Find where the given text appears and provide that cell's center as [x, y] coordinate. 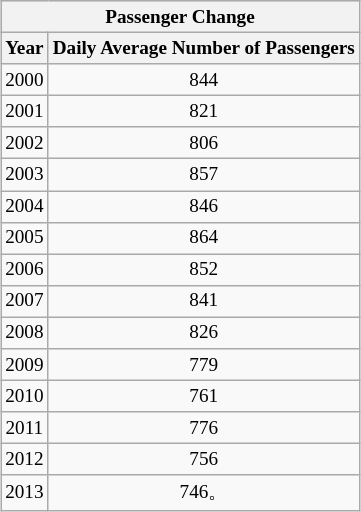
2006 [25, 270]
2002 [25, 143]
Year [25, 48]
2000 [25, 80]
852 [204, 270]
841 [204, 301]
846 [204, 206]
761 [204, 396]
Passenger Change [180, 17]
821 [204, 111]
2010 [25, 396]
2012 [25, 460]
844 [204, 80]
826 [204, 333]
2007 [25, 301]
2008 [25, 333]
2013 [25, 492]
857 [204, 175]
2004 [25, 206]
2001 [25, 111]
756 [204, 460]
864 [204, 238]
Daily Average Number of Passengers [204, 48]
2011 [25, 428]
806 [204, 143]
776 [204, 428]
2003 [25, 175]
779 [204, 365]
746。 [204, 492]
2009 [25, 365]
2005 [25, 238]
